Search for the cell housing the specified text and yield its (x, y) center coordinate. 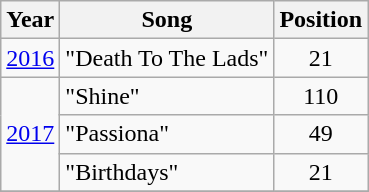
"Birthdays" (167, 172)
Position (321, 20)
Year (30, 20)
"Passiona" (167, 134)
2016 (30, 58)
2017 (30, 134)
"Death To The Lads" (167, 58)
"Shine" (167, 96)
49 (321, 134)
110 (321, 96)
Song (167, 20)
